Extract the (x, y) coordinate from the center of the cell holding the provided text.  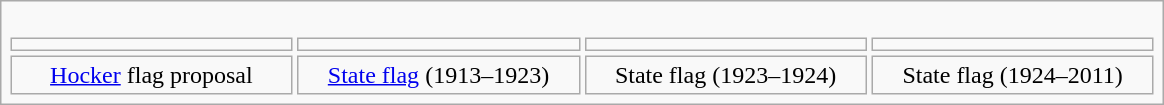
State flag (1924–2011) (1012, 75)
Hocker flag proposal State flag (1913–1923) State flag (1923–1924) State flag (1924–2011) (582, 53)
State flag (1913–1923) (438, 75)
Hocker flag proposal (152, 75)
State flag (1923–1924) (726, 75)
